Determine the (X, Y) coordinate at the center of the cell enclosing the given text.  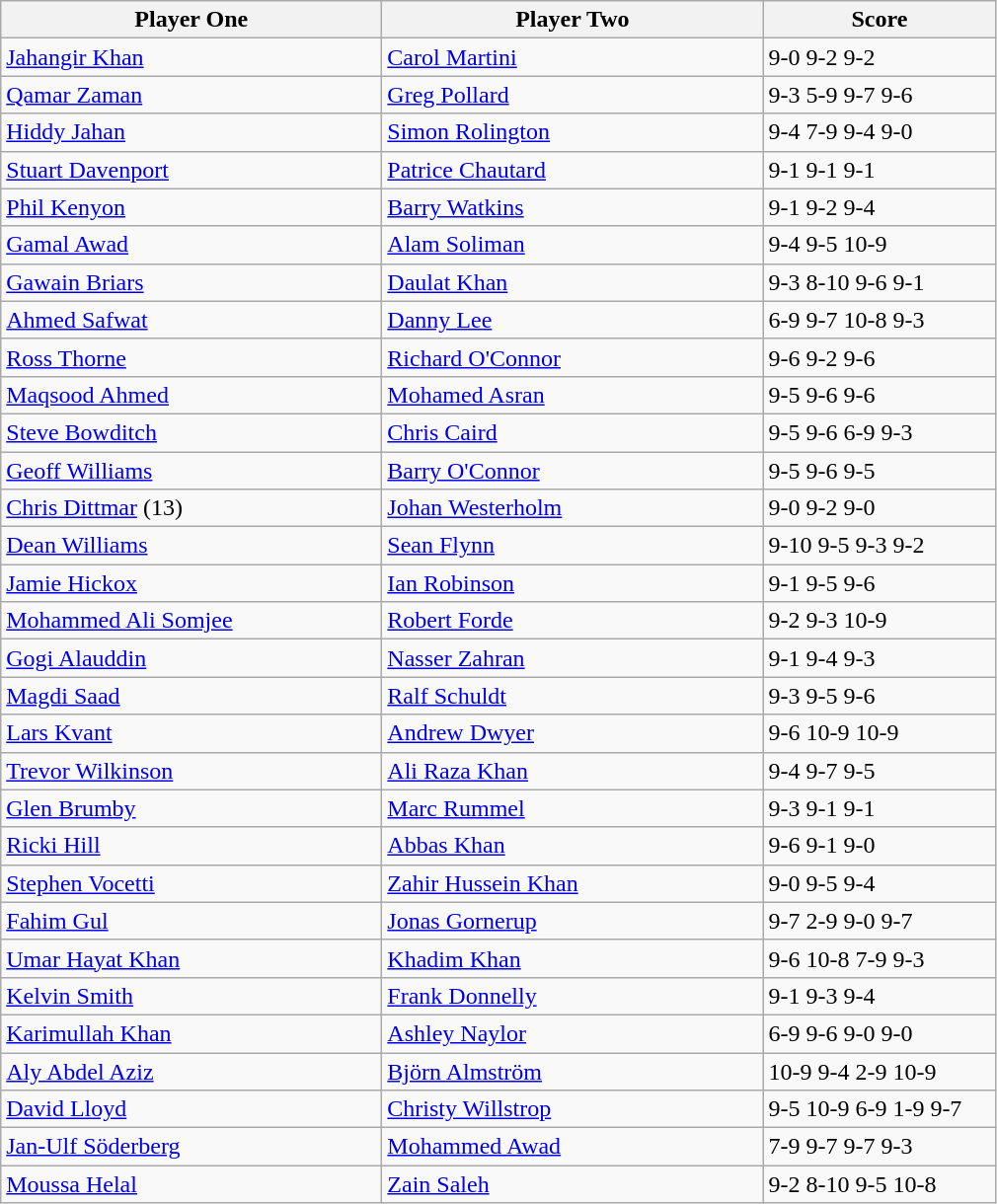
Christy Willstrop (573, 1109)
Björn Almström (573, 1071)
Patrice Chautard (573, 170)
Score (880, 20)
9-3 9-5 9-6 (880, 696)
9-4 9-5 10-9 (880, 245)
Ashley Naylor (573, 1033)
Barry Watkins (573, 207)
Stuart Davenport (192, 170)
Sean Flynn (573, 546)
Player Two (573, 20)
9-3 5-9 9-7 9-6 (880, 95)
Zain Saleh (573, 1184)
Frank Donnelly (573, 996)
Ian Robinson (573, 583)
Mohammed Ali Somjee (192, 621)
Ali Raza Khan (573, 771)
Moussa Helal (192, 1184)
Mohamed Asran (573, 395)
Ricki Hill (192, 846)
Barry O'Connor (573, 471)
Geoff Williams (192, 471)
Umar Hayat Khan (192, 958)
Chris Caird (573, 432)
Gogi Alauddin (192, 658)
Zahir Hussein Khan (573, 883)
Ralf Schuldt (573, 696)
Magdi Saad (192, 696)
Player One (192, 20)
6-9 9-6 9-0 9-0 (880, 1033)
Lars Kvant (192, 733)
Mohammed Awad (573, 1147)
9-1 9-1 9-1 (880, 170)
9-0 9-2 9-2 (880, 57)
9-0 9-2 9-0 (880, 508)
Gawain Briars (192, 282)
9-7 2-9 9-0 9-7 (880, 921)
Karimullah Khan (192, 1033)
9-0 9-5 9-4 (880, 883)
Qamar Zaman (192, 95)
David Lloyd (192, 1109)
9-5 9-6 6-9 9-3 (880, 432)
9-6 9-1 9-0 (880, 846)
Marc Rummel (573, 808)
Steve Bowditch (192, 432)
9-1 9-5 9-6 (880, 583)
Ahmed Safwat (192, 320)
Daulat Khan (573, 282)
9-4 7-9 9-4 9-0 (880, 132)
Robert Forde (573, 621)
Jahangir Khan (192, 57)
9-5 9-6 9-6 (880, 395)
Danny Lee (573, 320)
9-10 9-5 9-3 9-2 (880, 546)
9-6 9-2 9-6 (880, 357)
Jamie Hickox (192, 583)
Abbas Khan (573, 846)
9-6 10-8 7-9 9-3 (880, 958)
Stephen Vocetti (192, 883)
Johan Westerholm (573, 508)
Kelvin Smith (192, 996)
Richard O'Connor (573, 357)
9-1 9-2 9-4 (880, 207)
9-2 8-10 9-5 10-8 (880, 1184)
Chris Dittmar (13) (192, 508)
9-5 9-6 9-5 (880, 471)
9-3 8-10 9-6 9-1 (880, 282)
7-9 9-7 9-7 9-3 (880, 1147)
Aly Abdel Aziz (192, 1071)
Trevor Wilkinson (192, 771)
Ross Thorne (192, 357)
10-9 9-4 2-9 10-9 (880, 1071)
Gamal Awad (192, 245)
Glen Brumby (192, 808)
6-9 9-7 10-8 9-3 (880, 320)
9-6 10-9 10-9 (880, 733)
Jan-Ulf Söderberg (192, 1147)
9-4 9-7 9-5 (880, 771)
Dean Williams (192, 546)
Phil Kenyon (192, 207)
Khadim Khan (573, 958)
Hiddy Jahan (192, 132)
9-1 9-4 9-3 (880, 658)
Simon Rolington (573, 132)
Fahim Gul (192, 921)
Maqsood Ahmed (192, 395)
Jonas Gornerup (573, 921)
9-1 9-3 9-4 (880, 996)
Carol Martini (573, 57)
Alam Soliman (573, 245)
9-3 9-1 9-1 (880, 808)
Andrew Dwyer (573, 733)
9-5 10-9 6-9 1-9 9-7 (880, 1109)
Nasser Zahran (573, 658)
Greg Pollard (573, 95)
9-2 9-3 10-9 (880, 621)
